Detect which cell encompasses the target text, then output its [X, Y] center coordinate. 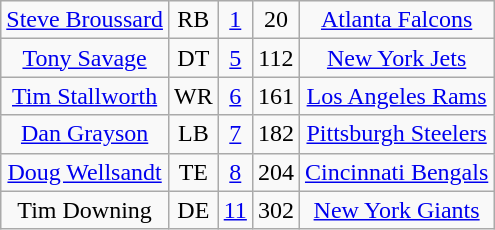
112 [276, 58]
Los Angeles Rams [396, 96]
161 [276, 96]
204 [276, 172]
Tony Savage [85, 58]
LB [193, 134]
DT [193, 58]
Tim Stallworth [85, 96]
WR [193, 96]
Doug Wellsandt [85, 172]
Atlanta Falcons [396, 20]
New York Giants [396, 210]
302 [276, 210]
DE [193, 210]
Pittsburgh Steelers [396, 134]
Steve Broussard [85, 20]
New York Jets [396, 58]
RB [193, 20]
1 [235, 20]
7 [235, 134]
8 [235, 172]
5 [235, 58]
20 [276, 20]
6 [235, 96]
Tim Downing [85, 210]
Cincinnati Bengals [396, 172]
11 [235, 210]
Dan Grayson [85, 134]
TE [193, 172]
182 [276, 134]
